Locate the cell with the specified text and output its (x, y) center coordinate. 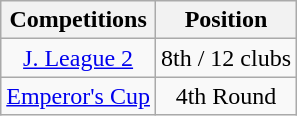
Emperor's Cup (78, 96)
8th / 12 clubs (226, 58)
J. League 2 (78, 58)
Position (226, 20)
4th Round (226, 96)
Competitions (78, 20)
